Determine the [X, Y] coordinate at the center of the cell enclosing the given text.  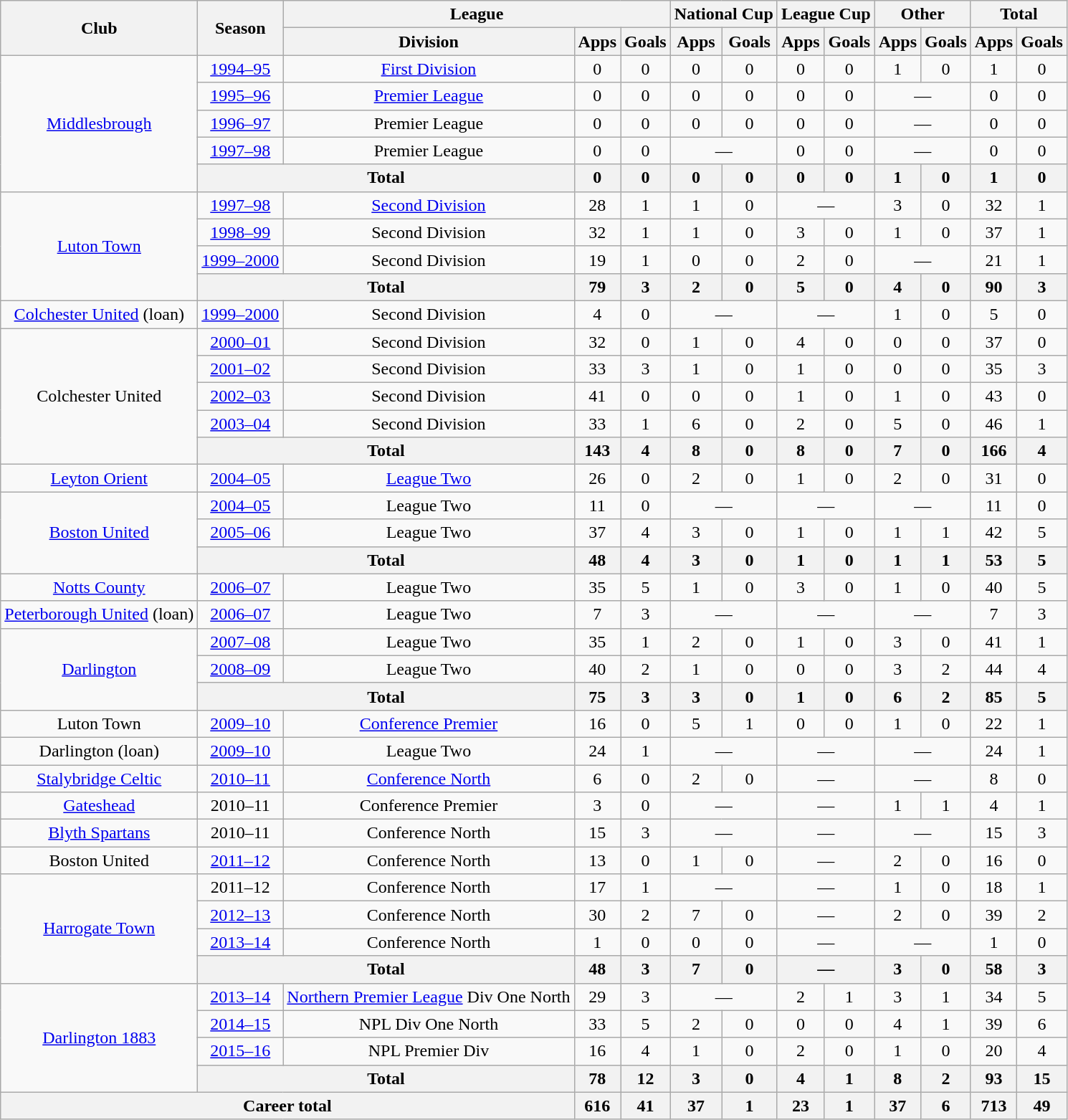
166 [993, 451]
78 [597, 1078]
31 [993, 478]
Colchester United (loan) [99, 314]
23 [800, 1106]
30 [597, 915]
43 [993, 397]
26 [597, 478]
13 [597, 860]
Harrogate Town [99, 929]
22 [993, 723]
616 [597, 1106]
2014–15 [241, 1024]
17 [597, 888]
NPL Premier Div [429, 1051]
143 [597, 451]
713 [993, 1106]
46 [993, 424]
NPL Div One North [429, 1024]
79 [597, 287]
Division [429, 42]
2000–01 [241, 342]
Colchester United [99, 397]
18 [993, 888]
Club [99, 28]
2008–09 [241, 669]
Gateshead [99, 806]
Middlesbrough [99, 123]
League [477, 14]
Career total [287, 1106]
2015–16 [241, 1051]
First Division [429, 69]
2012–13 [241, 915]
League Cup [826, 14]
National Cup [724, 14]
12 [646, 1078]
1995–96 [241, 96]
90 [993, 287]
20 [993, 1051]
Darlington (loan) [99, 751]
Darlington 1883 [99, 1038]
19 [597, 260]
53 [993, 560]
2005–06 [241, 533]
2007–08 [241, 642]
44 [993, 669]
2001–02 [241, 369]
29 [597, 997]
Notts County [99, 587]
1994–95 [241, 69]
75 [597, 696]
1996–97 [241, 123]
58 [993, 969]
Other [922, 14]
Darlington [99, 669]
2003–04 [241, 424]
Northern Premier League Div One North [429, 997]
34 [993, 997]
85 [993, 696]
42 [993, 533]
2002–03 [241, 397]
21 [993, 260]
93 [993, 1078]
Peterborough United (loan) [99, 614]
28 [597, 205]
49 [1042, 1106]
Season [241, 28]
Leyton Orient [99, 478]
1998–99 [241, 232]
Stalybridge Celtic [99, 778]
Blyth Spartans [99, 833]
